For the text-containing cell, return its midpoint in [x, y] coordinate format. 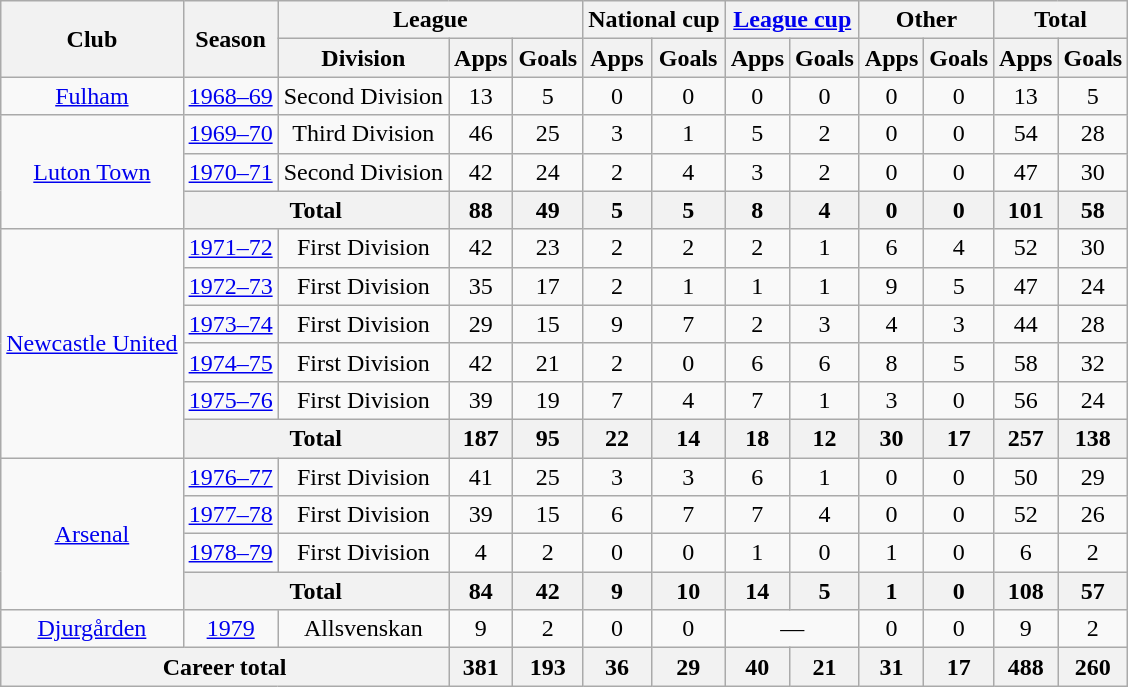
46 [481, 134]
Allsvenskan [363, 629]
Arsenal [92, 534]
1969–70 [230, 134]
260 [1093, 667]
Third Division [363, 134]
— [792, 629]
1977–78 [230, 515]
49 [548, 210]
187 [481, 438]
1978–79 [230, 553]
Other [926, 20]
50 [1026, 477]
1974–75 [230, 362]
101 [1026, 210]
84 [481, 591]
Luton Town [92, 172]
41 [481, 477]
1972–73 [230, 286]
Career total [225, 667]
381 [481, 667]
31 [891, 667]
Djurgården [92, 629]
488 [1026, 667]
36 [617, 667]
57 [1093, 591]
108 [1026, 591]
Season [230, 39]
1970–71 [230, 172]
257 [1026, 438]
193 [548, 667]
1979 [230, 629]
95 [548, 438]
1971–72 [230, 248]
19 [548, 400]
10 [688, 591]
1973–74 [230, 324]
54 [1026, 134]
League [430, 20]
League cup [792, 20]
138 [1093, 438]
56 [1026, 400]
Club [92, 39]
12 [825, 438]
Newcastle United [92, 343]
23 [548, 248]
Division [363, 58]
22 [617, 438]
Fulham [92, 96]
88 [481, 210]
1976–77 [230, 477]
44 [1026, 324]
35 [481, 286]
26 [1093, 515]
1968–69 [230, 96]
40 [757, 667]
1975–76 [230, 400]
32 [1093, 362]
18 [757, 438]
National cup [654, 20]
